Return [x, y] of the center of cell containing provided text 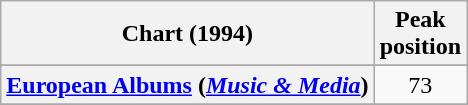
Peakposition [420, 34]
73 [420, 85]
Chart (1994) [188, 34]
European Albums (Music & Media) [188, 85]
